Scan for the cell matching the given text and deliver its (X, Y) coordinate at center. 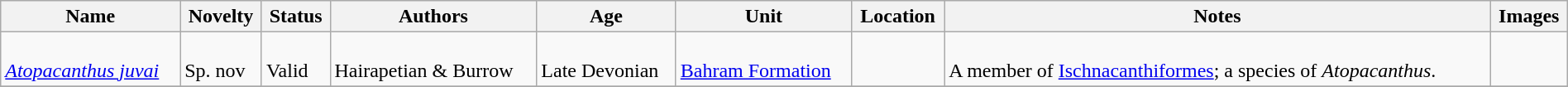
Hairapetian & Burrow (433, 60)
Name (91, 17)
Bahram Formation (763, 60)
Atopacanthus juvai (91, 60)
A member of Ischnacanthiformes; a species of Atopacanthus. (1217, 60)
Authors (433, 17)
Novelty (222, 17)
Valid (296, 60)
Age (606, 17)
Status (296, 17)
Images (1528, 17)
Unit (763, 17)
Late Devonian (606, 60)
Notes (1217, 17)
Location (898, 17)
Sp. nov (222, 60)
